Output the [x, y] coordinate of the center of the cell containing the given text.  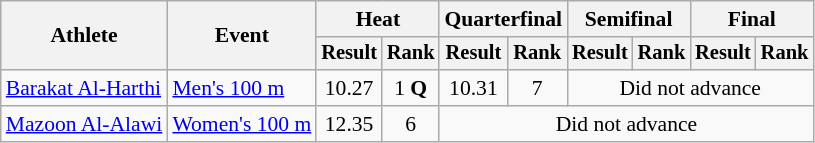
1 Q [411, 88]
Event [242, 36]
10.27 [349, 88]
7 [537, 88]
Semifinal [628, 19]
6 [411, 124]
Athlete [84, 36]
10.31 [473, 88]
Quarterfinal [503, 19]
Men's 100 m [242, 88]
Final [752, 19]
Mazoon Al-Alawi [84, 124]
Women's 100 m [242, 124]
Barakat Al-Harthi [84, 88]
12.35 [349, 124]
Heat [378, 19]
